Pinpoint the cell where the given text exists, returning its (X, Y) midpoint coordinate. 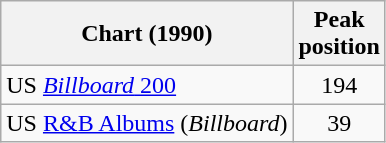
US Billboard 200 (147, 85)
Peakposition (339, 34)
194 (339, 85)
US R&B Albums (Billboard) (147, 123)
39 (339, 123)
Chart (1990) (147, 34)
